Return the [x, y] coordinate for the center point of the cell that contains the specified text.  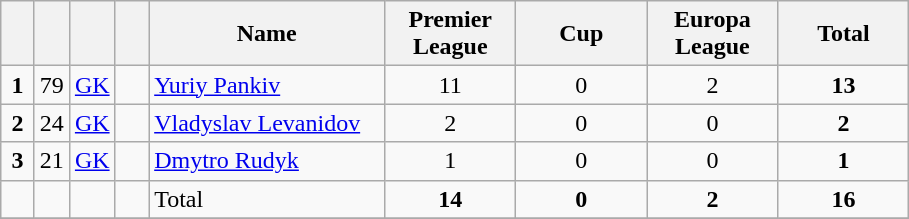
Dmytro Rudyk [267, 161]
16 [844, 199]
Yuriy Pankiv [267, 85]
11 [450, 85]
3 [18, 161]
24 [52, 123]
13 [844, 85]
Premier League [450, 34]
Vladyslav Levanidov [267, 123]
Europa League [712, 34]
Name [267, 34]
21 [52, 161]
14 [450, 199]
79 [52, 85]
Cup [582, 34]
